Search for the cell housing the specified text and yield its [x, y] center coordinate. 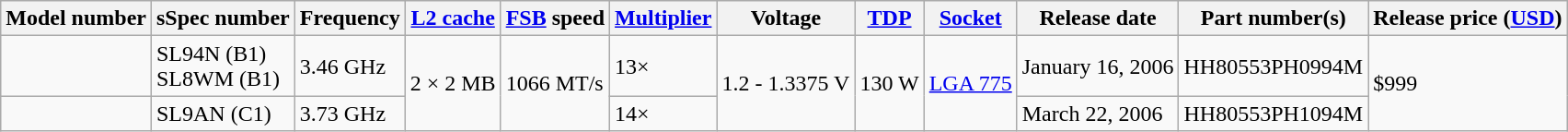
Part number(s) [1274, 18]
TDP [889, 18]
130 W [889, 83]
SL94N (B1)SL8WM (B1) [223, 66]
2 × 2 MB [453, 83]
Frequency [350, 18]
Multiplier [663, 18]
1.2 - 1.3375 V [786, 83]
L2 cache [453, 18]
HH80553PH0994M [1274, 66]
Release date [1098, 18]
Socket [970, 18]
HH80553PH1094M [1274, 114]
13× [663, 66]
LGA 775 [970, 83]
sSpec number [223, 18]
Release price (USD) [1468, 18]
Voltage [786, 18]
January 16, 2006 [1098, 66]
14× [663, 114]
Model number [76, 18]
3.73 GHz [350, 114]
3.46 GHz [350, 66]
FSB speed [555, 18]
March 22, 2006 [1098, 114]
1066 MT/s [555, 83]
$999 [1468, 83]
SL9AN (C1) [223, 114]
